Find where the given text appears and provide that cell's center as [x, y] coordinate. 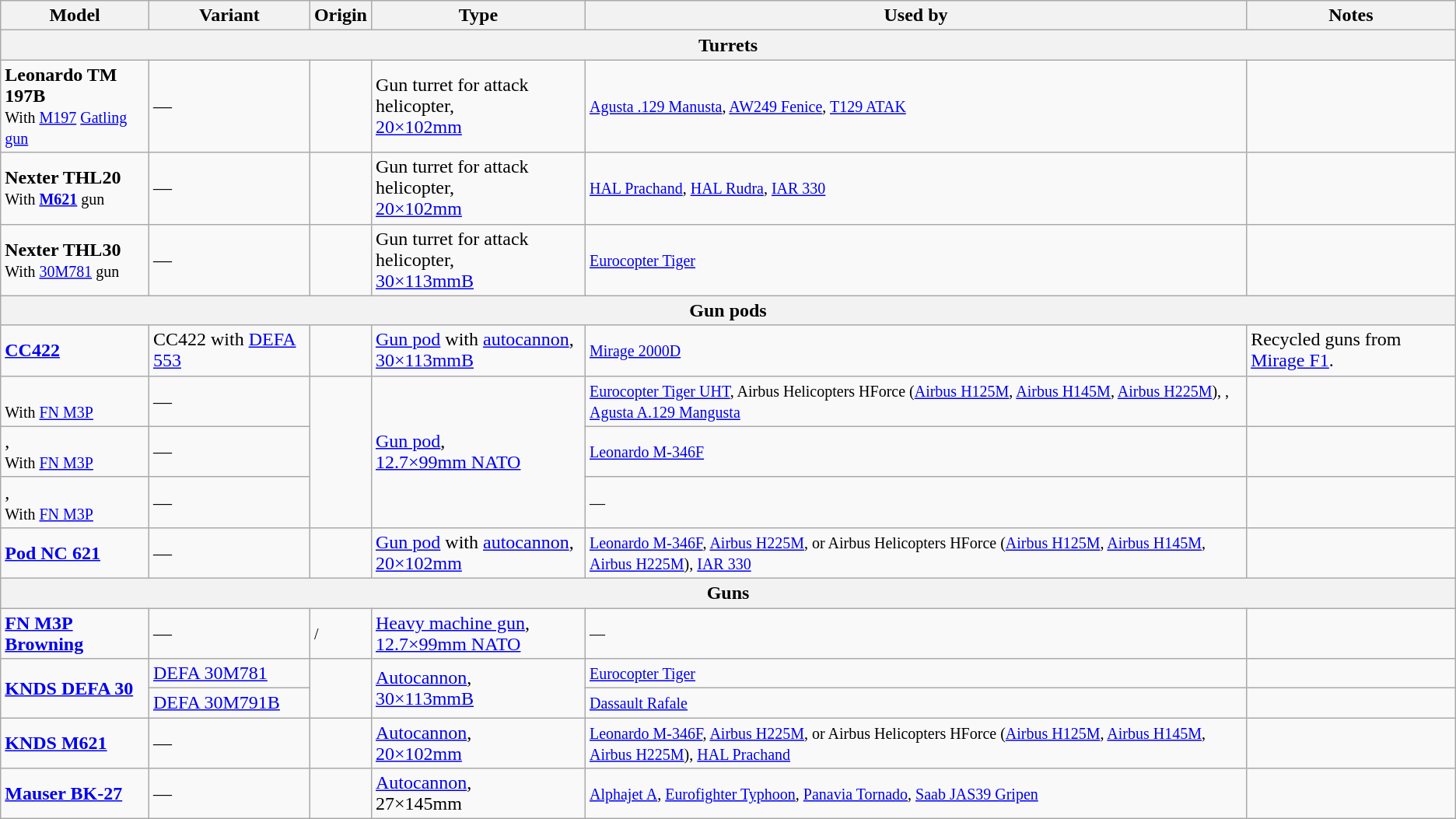
Used by [915, 16]
Model [75, 16]
Variant [229, 16]
Gun pod with autocannon,30×113mmB [478, 350]
With FN M3P [75, 401]
Gun pod,12.7×99mm NATO [478, 451]
Gun turret for attack helicopter,30×113mmB [478, 260]
/ [341, 633]
Alphajet A, Eurofighter Typhoon, Panavia Tornado, Saab JAS39 Gripen [915, 793]
CC422 [75, 350]
Origin [341, 16]
Mirage 2000D [915, 350]
Autocannon,30×113mmB [478, 688]
KNDS M621 [75, 744]
Leonardo M-346F, Airbus H225M, or Airbus Helicopters HForce (Airbus H125M, Airbus H145M, Airbus H225M), HAL Prachand [915, 744]
Nexter THL20With M621 gun [75, 188]
Guns [728, 593]
Eurocopter Tiger UHT, Airbus Helicopters HForce (Airbus H125M, Airbus H145M, Airbus H225M), , Agusta A.129 Mangusta [915, 401]
Mauser BK-27 [75, 793]
HAL Prachand, HAL Rudra, IAR 330 [915, 188]
Gun pods [728, 310]
Autocannon,27×145mm [478, 793]
Agusta .129 Manusta, AW249 Fenice, T129 ATAK [915, 106]
Leonardo M-346F [915, 451]
Recycled guns from Mirage F1. [1352, 350]
DEFA 30M791B [229, 703]
Leonardo TM 197BWith M197 Gatling gun [75, 106]
Turrets [728, 45]
FN M3P Browning [75, 633]
CC422 with DEFA 553 [229, 350]
Leonardo M-346F, Airbus H225M, or Airbus Helicopters HForce (Airbus H125M, Airbus H145M, Airbus H225M), IAR 330 [915, 552]
Type [478, 16]
Pod NC 621 [75, 552]
KNDS DEFA 30 [75, 688]
Heavy machine gun,12.7×99mm NATO [478, 633]
Gun pod with autocannon,20×102mm [478, 552]
DEFA 30M781 [229, 674]
Autocannon,20×102mm [478, 744]
Notes [1352, 16]
Nexter THL30With 30M781 gun [75, 260]
Dassault Rafale [915, 703]
